Return the (x, y) coordinate for the center point of the cell that contains the specified text.  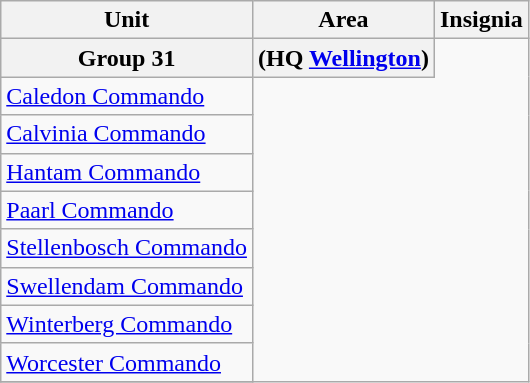
Worcester Commando (127, 362)
Calvinia Commando (127, 134)
Paarl Commando (127, 210)
(HQ Wellington) (343, 58)
Insignia (481, 20)
Caledon Commando (127, 96)
Area (343, 20)
Group 31 (127, 58)
Unit (127, 20)
Winterberg Commando (127, 324)
Stellenbosch Commando (127, 248)
Swellendam Commando (127, 286)
Hantam Commando (127, 172)
